Capture the cell that displays the provided text and extract its (x, y) central coordinate. 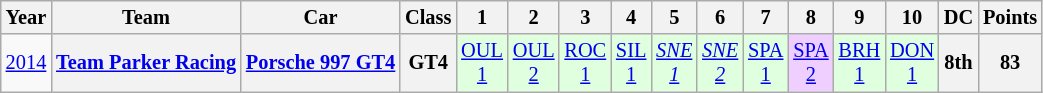
DON1 (912, 63)
3 (585, 17)
8 (810, 17)
Car (320, 17)
7 (766, 17)
Team (146, 17)
BRH1 (860, 63)
1 (482, 17)
SIL1 (631, 63)
2014 (26, 63)
ROC1 (585, 63)
9 (860, 17)
5 (674, 17)
SNE2 (720, 63)
8th (958, 63)
83 (1010, 63)
Year (26, 17)
Porsche 997 GT4 (320, 63)
DC (958, 17)
10 (912, 17)
OUL1 (482, 63)
Points (1010, 17)
SNE1 (674, 63)
SPA2 (810, 63)
4 (631, 17)
2 (534, 17)
6 (720, 17)
OUL2 (534, 63)
Team Parker Racing (146, 63)
Class (428, 17)
SPA1 (766, 63)
GT4 (428, 63)
